Provide the (X, Y) coordinate of the cell's center where the given text is located.  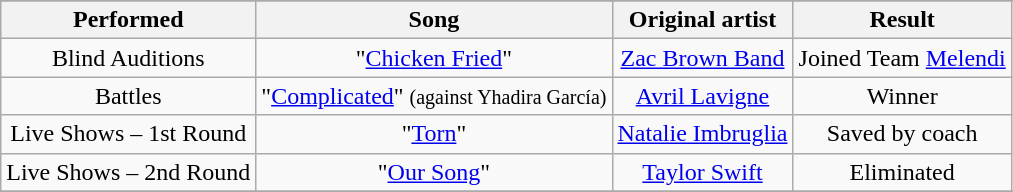
Result (902, 20)
Joined Team Melendi (902, 58)
Winner (902, 96)
Battles (128, 96)
Eliminated (902, 172)
"Complicated" (against Yhadira García) (434, 96)
Taylor Swift (702, 172)
Live Shows – 1st Round (128, 134)
"Chicken Fried" (434, 58)
Saved by coach (902, 134)
Song (434, 20)
Avril Lavigne (702, 96)
"Our Song" (434, 172)
"Torn" (434, 134)
Blind Auditions (128, 58)
Live Shows – 2nd Round (128, 172)
Performed (128, 20)
Original artist (702, 20)
Zac Brown Band (702, 58)
Natalie Imbruglia (702, 134)
